Pinpoint the cell where the given text exists, returning its (X, Y) midpoint coordinate. 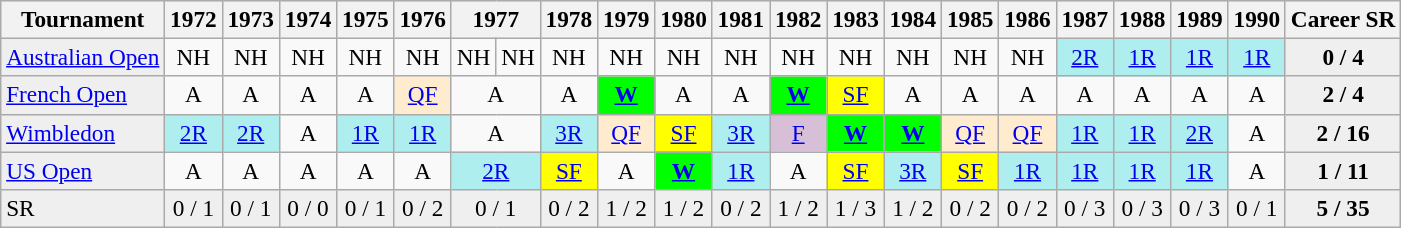
Wimbledon (83, 133)
1980 (684, 19)
1 / 11 (1342, 170)
2 / 4 (1342, 95)
0 / 4 (1342, 57)
F (798, 133)
1 / 3 (856, 208)
1984 (912, 19)
1973 (250, 19)
1981 (740, 19)
1978 (568, 19)
1985 (970, 19)
1986 (1028, 19)
0 / 0 (308, 208)
1972 (194, 19)
1988 (1142, 19)
1983 (856, 19)
1976 (422, 19)
1979 (626, 19)
Tournament (83, 19)
SR (83, 208)
5 / 35 (1342, 208)
1990 (1256, 19)
1975 (366, 19)
1974 (308, 19)
1987 (1084, 19)
1989 (1200, 19)
French Open (83, 95)
Australian Open (83, 57)
2 / 16 (1342, 133)
1982 (798, 19)
Career SR (1342, 19)
1977 (496, 19)
US Open (83, 170)
